Search for the cell housing the specified text and yield its [X, Y] center coordinate. 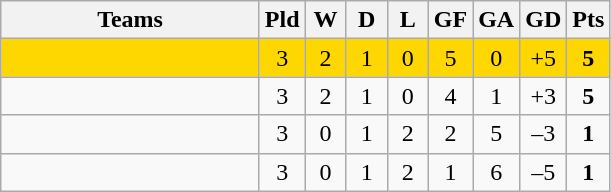
GF [450, 20]
Pts [588, 20]
4 [450, 96]
+3 [544, 96]
Teams [130, 20]
–3 [544, 134]
GA [496, 20]
L [408, 20]
D [366, 20]
Pld [282, 20]
W [326, 20]
6 [496, 172]
–5 [544, 172]
GD [544, 20]
+5 [544, 58]
